Provide the [X, Y] coordinate of the cell's center where the given text is located.  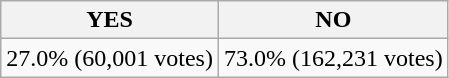
73.0% (162,231 votes) [333, 58]
YES [110, 20]
27.0% (60,001 votes) [110, 58]
NO [333, 20]
